Extract the (x, y) coordinate from the center of the cell holding the provided text.  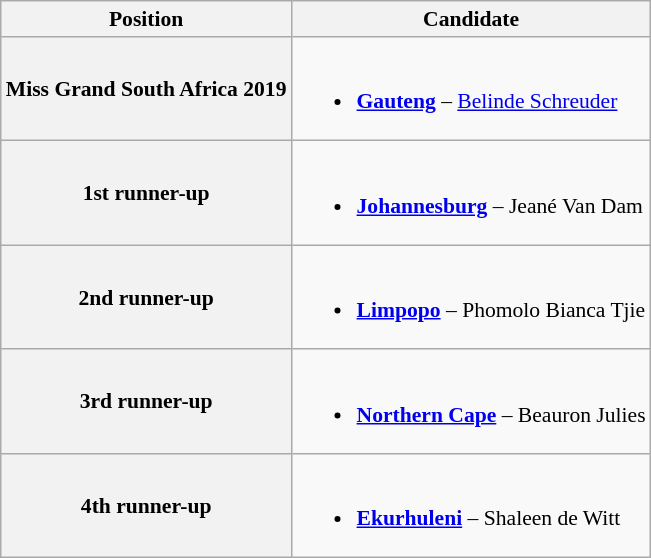
Miss Grand South Africa 2019 (146, 89)
2nd runner-up (146, 297)
Ekurhuleni – Shaleen de Witt (472, 506)
4th runner-up (146, 506)
3rd runner-up (146, 402)
Northern Cape – Beauron Julies (472, 402)
Position (146, 19)
Limpopo – Phomolo Bianca Tjie (472, 297)
Candidate (472, 19)
Gauteng – Belinde Schreuder (472, 89)
Johannesburg – Jeané Van Dam (472, 193)
1st runner-up (146, 193)
